From the cell containing the given text, extract its center point as (X, Y) coordinate. 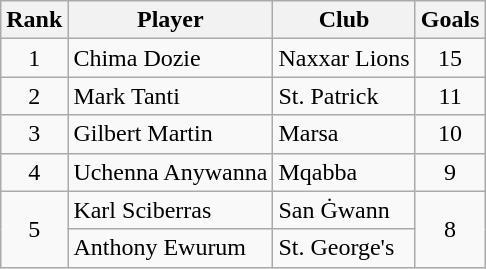
St. Patrick (344, 96)
10 (450, 134)
5 (34, 229)
San Ġwann (344, 210)
Goals (450, 20)
St. George's (344, 248)
1 (34, 58)
Karl Sciberras (170, 210)
Gilbert Martin (170, 134)
11 (450, 96)
Marsa (344, 134)
Mqabba (344, 172)
Club (344, 20)
Rank (34, 20)
9 (450, 172)
Uchenna Anywanna (170, 172)
Anthony Ewurum (170, 248)
Naxxar Lions (344, 58)
15 (450, 58)
Mark Tanti (170, 96)
Player (170, 20)
4 (34, 172)
Chima Dozie (170, 58)
8 (450, 229)
2 (34, 96)
3 (34, 134)
